Determine the [X, Y] coordinate at the center of the cell enclosing the given text.  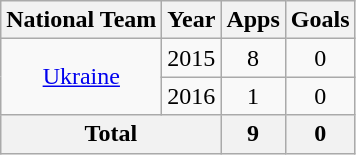
Ukraine [82, 77]
2015 [192, 58]
Apps [253, 20]
2016 [192, 96]
Total [111, 134]
9 [253, 134]
Year [192, 20]
1 [253, 96]
8 [253, 58]
National Team [82, 20]
Goals [320, 20]
